Locate the cell with the specified text and output its [x, y] center coordinate. 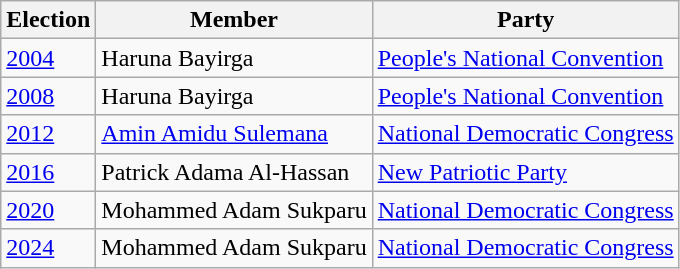
Member [234, 20]
New Patriotic Party [526, 172]
2024 [48, 248]
2016 [48, 172]
Election [48, 20]
Party [526, 20]
2020 [48, 210]
2008 [48, 96]
2004 [48, 58]
Amin Amidu Sulemana [234, 134]
2012 [48, 134]
Patrick Adama Al-Hassan [234, 172]
